Pinpoint the cell where the given text exists, returning its [X, Y] midpoint coordinate. 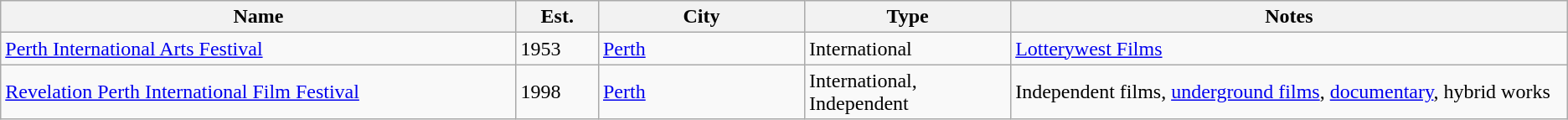
Name [258, 17]
Notes [1290, 17]
International, Independent [908, 92]
Type [908, 17]
1953 [557, 49]
Perth International Arts Festival [258, 49]
Lotterywest Films [1290, 49]
Independent films, underground films, documentary, hybrid works [1290, 92]
Revelation Perth International Film Festival [258, 92]
City [701, 17]
Est. [557, 17]
International [908, 49]
1998 [557, 92]
